Search for the cell housing the specified text and yield its (X, Y) center coordinate. 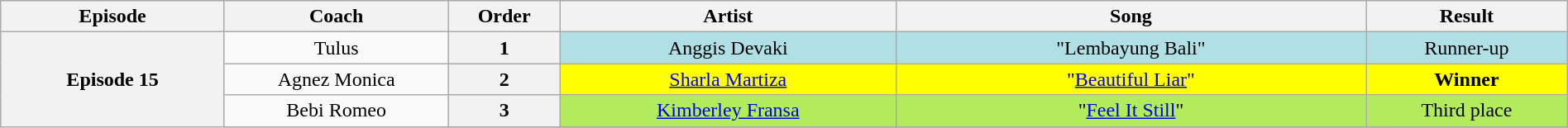
Coach (336, 17)
Winner (1467, 79)
"Beautiful Liar" (1131, 79)
Runner-up (1467, 48)
Song (1131, 17)
Result (1467, 17)
Order (504, 17)
1 (504, 48)
2 (504, 79)
Sharla Martiza (728, 79)
"Feel It Still" (1131, 111)
Anggis Devaki (728, 48)
"Lembayung Bali" (1131, 48)
Tulus (336, 48)
Bebi Romeo (336, 111)
Kimberley Fransa (728, 111)
Third place (1467, 111)
Episode (112, 17)
3 (504, 111)
Episode 15 (112, 79)
Agnez Monica (336, 79)
Artist (728, 17)
